Provide the [x, y] coordinate of the cell's center where the given text is located.  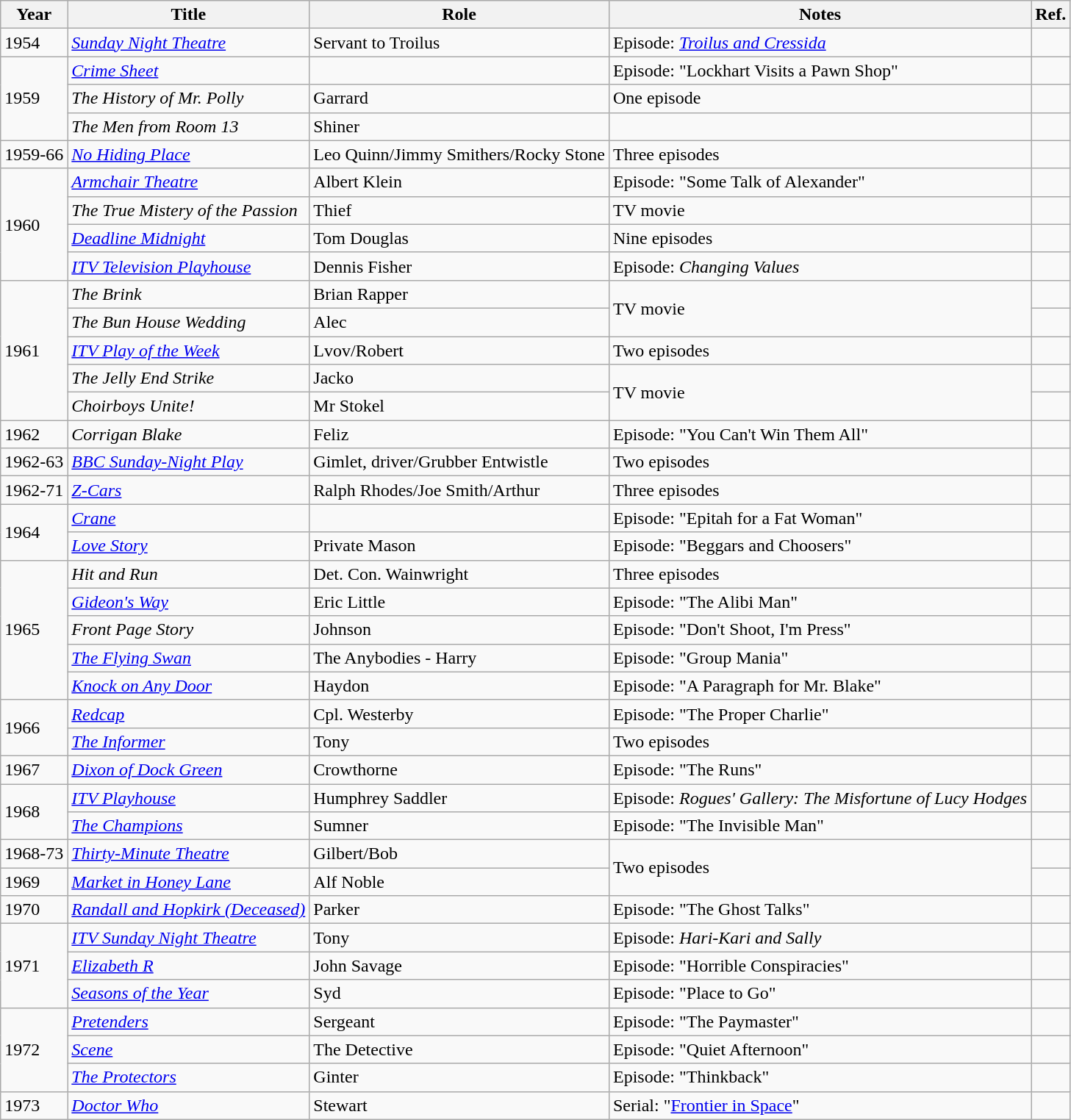
1962-71 [34, 490]
Episode: "Group Mania" [820, 658]
Episode: "Horrible Conspiracies" [820, 966]
Tom Douglas [459, 238]
Choirboys Unite! [188, 406]
1971 [34, 966]
1969 [34, 882]
The Informer [188, 742]
Crane [188, 518]
Dixon of Dock Green [188, 769]
The Protectors [188, 1077]
Dennis Fisher [459, 266]
No Hiding Place [188, 154]
Brian Rapper [459, 294]
Thief [459, 210]
Scene [188, 1049]
Redcap [188, 714]
Feliz [459, 434]
Market in Honey Lane [188, 882]
Leo Quinn/Jimmy Smithers/Rocky Stone [459, 154]
1966 [34, 728]
1972 [34, 1049]
Episode: "You Can't Win Them All" [820, 434]
1962-63 [34, 462]
Pretenders [188, 1022]
Gideon's Way [188, 602]
1965 [34, 630]
Johnson [459, 630]
Garrard [459, 98]
Parker [459, 910]
Albert Klein [459, 182]
BBC Sunday-Night Play [188, 462]
Episode: "The Ghost Talks" [820, 910]
Episode: Rogues' Gallery: The Misfortune of Lucy Hodges [820, 797]
Sunday Night Theatre [188, 43]
Ralph Rhodes/Joe Smith/Arthur [459, 490]
The Men from Room 13 [188, 126]
Doctor Who [188, 1105]
Gimlet, driver/Grubber Entwistle [459, 462]
The History of Mr. Polly [188, 98]
Nine episodes [820, 238]
1967 [34, 769]
Corrigan Blake [188, 434]
Cpl. Westerby [459, 714]
1954 [34, 43]
1968 [34, 811]
Mr Stokel [459, 406]
One episode [820, 98]
Elizabeth R [188, 966]
The Brink [188, 294]
ITV Television Playhouse [188, 266]
The Jelly End Strike [188, 378]
Episode: "The Proper Charlie" [820, 714]
Episode: "The Invisible Man" [820, 826]
1964 [34, 532]
The Bun House Wedding [188, 322]
Role [459, 15]
Ginter [459, 1077]
The True Mistery of the Passion [188, 210]
Z-Cars [188, 490]
Seasons of the Year [188, 994]
1959 [34, 98]
Randall and Hopkirk (Deceased) [188, 910]
Episode: Hari-Kari and Sally [820, 938]
1962 [34, 434]
Episode: "Some Talk of Alexander" [820, 182]
Haydon [459, 686]
1970 [34, 910]
1959-66 [34, 154]
Episode: "The Alibi Man" [820, 602]
Stewart [459, 1105]
Episode: "The Runs" [820, 769]
Episode: "The Paymaster" [820, 1022]
Episode: "Quiet Afternoon" [820, 1049]
John Savage [459, 966]
Alec [459, 322]
1961 [34, 350]
Lvov/Robert [459, 351]
Front Page Story [188, 630]
Hit and Run [188, 574]
Alf Noble [459, 882]
Episode: "A Paragraph for Mr. Blake" [820, 686]
Sergeant [459, 1022]
Crowthorne [459, 769]
Deadline Midnight [188, 238]
ITV Playhouse [188, 797]
Eric Little [459, 602]
Knock on Any Door [188, 686]
Notes [820, 15]
Sumner [459, 826]
Episode: "Don't Shoot, I'm Press" [820, 630]
Episode: "Beggars and Choosers" [820, 546]
Ref. [1051, 15]
Episode: "Thinkback" [820, 1077]
Syd [459, 994]
Episode: "Lockhart Visits a Pawn Shop" [820, 71]
Jacko [459, 378]
Love Story [188, 546]
Armchair Theatre [188, 182]
Private Mason [459, 546]
ITV Play of the Week [188, 351]
Servant to Troilus [459, 43]
1960 [34, 224]
1968-73 [34, 854]
Gilbert/Bob [459, 854]
The Anybodies - Harry [459, 658]
Serial: "Frontier in Space" [820, 1105]
Title [188, 15]
Episode: Troilus and Cressida [820, 43]
Thirty-Minute Theatre [188, 854]
The Detective [459, 1049]
Episode: "Epitah for a Fat Woman" [820, 518]
Shiner [459, 126]
Humphrey Saddler [459, 797]
Crime Sheet [188, 71]
Episode: Changing Values [820, 266]
The Flying Swan [188, 658]
Episode: "Place to Go" [820, 994]
Det. Con. Wainwright [459, 574]
The Champions [188, 826]
1973 [34, 1105]
ITV Sunday Night Theatre [188, 938]
Year [34, 15]
